Return (X, Y) of the center of cell containing provided text 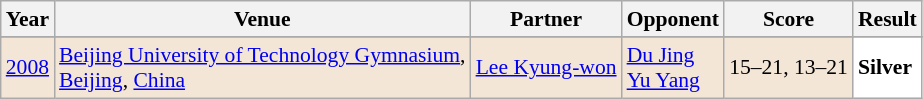
Beijing University of Technology Gymnasium,Beijing, China (262, 68)
Year (28, 19)
2008 (28, 68)
Venue (262, 19)
Result (888, 19)
Score (788, 19)
Du Jing Yu Yang (674, 68)
Lee Kyung-won (546, 68)
Silver (888, 68)
Opponent (674, 19)
15–21, 13–21 (788, 68)
Partner (546, 19)
